Capture the cell that displays the provided text and extract its [X, Y] central coordinate. 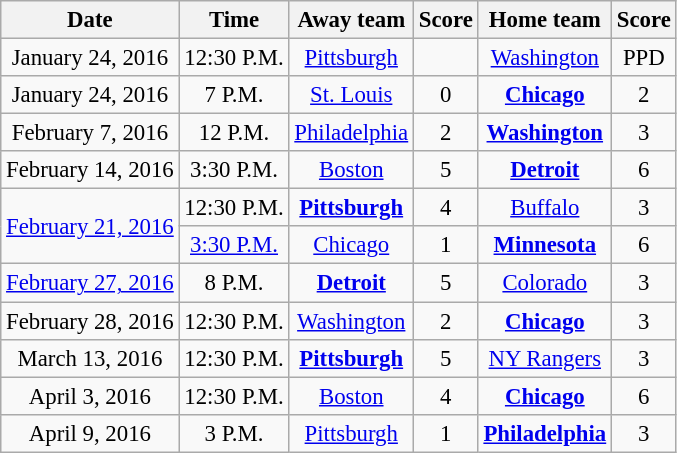
April 9, 2016 [90, 433]
8 P.M. [234, 283]
3 P.M. [234, 433]
Time [234, 20]
April 3, 2016 [90, 396]
February 21, 2016 [90, 226]
PPD [644, 58]
Colorado [544, 283]
February 7, 2016 [90, 133]
February 27, 2016 [90, 283]
Away team [351, 20]
Minnesota [544, 245]
February 14, 2016 [90, 170]
12 P.M. [234, 133]
Date [90, 20]
NY Rangers [544, 358]
February 28, 2016 [90, 321]
St. Louis [351, 95]
March 13, 2016 [90, 358]
7 P.M. [234, 95]
Buffalo [544, 208]
0 [446, 95]
Home team [544, 20]
